Return the (X, Y) coordinate for the center point of the cell that contains the specified text.  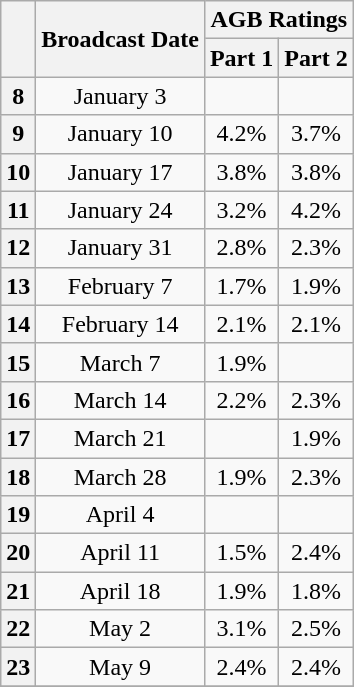
2.2% (241, 400)
Broadcast Date (120, 39)
1.7% (241, 286)
January 31 (120, 248)
3.7% (316, 134)
11 (18, 210)
April 11 (120, 553)
May 9 (120, 667)
February 7 (120, 286)
January 24 (120, 210)
January 17 (120, 172)
1.5% (241, 553)
3.2% (241, 210)
January 3 (120, 96)
16 (18, 400)
February 14 (120, 324)
14 (18, 324)
March 14 (120, 400)
AGB Ratings (278, 20)
19 (18, 515)
2.5% (316, 629)
23 (18, 667)
May 2 (120, 629)
12 (18, 248)
18 (18, 477)
March 28 (120, 477)
22 (18, 629)
15 (18, 362)
Part 2 (316, 58)
April 18 (120, 591)
13 (18, 286)
1.8% (316, 591)
March 7 (120, 362)
January 10 (120, 134)
21 (18, 591)
3.1% (241, 629)
9 (18, 134)
Part 1 (241, 58)
March 21 (120, 438)
April 4 (120, 515)
8 (18, 96)
2.8% (241, 248)
10 (18, 172)
17 (18, 438)
20 (18, 553)
